Search for the cell housing the specified text and yield its [X, Y] center coordinate. 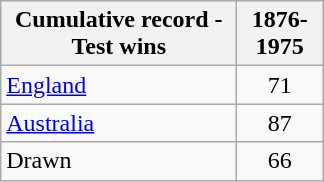
66 [280, 161]
71 [280, 85]
Drawn [119, 161]
1876-1975 [280, 34]
87 [280, 123]
England [119, 85]
Cumulative record - Test wins [119, 34]
Australia [119, 123]
